Find where the given text appears and provide that cell's center as [X, Y] coordinate. 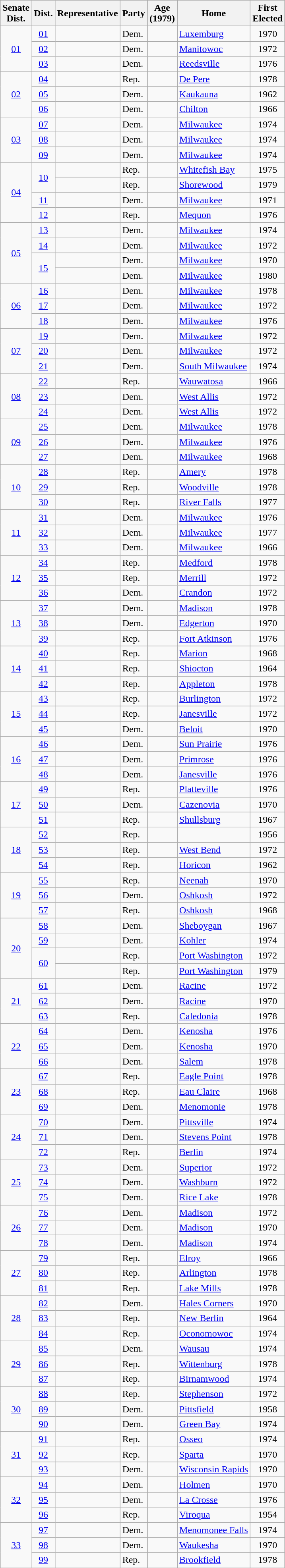
Menomonie [214, 1107]
Amery [214, 472]
Woodville [214, 487]
43 [43, 699]
Shiocton [214, 668]
Reedsville [214, 64]
53 [43, 850]
45 [43, 729]
47 [43, 759]
Wausau [214, 1348]
Crandon [214, 593]
Representative [87, 14]
Kohler [214, 941]
98 [43, 1545]
Primrose [214, 759]
66 [43, 1061]
West Bend [214, 850]
87 [43, 1379]
Menomonee Falls [214, 1530]
58 [43, 926]
Stevens Point [214, 1137]
1980 [268, 276]
78 [43, 1243]
Lake Mills [214, 1288]
La Crosse [214, 1500]
57 [43, 910]
65 [43, 1046]
67 [43, 1076]
Age(1979) [162, 14]
Kaukauna [214, 94]
68 [43, 1092]
96 [43, 1515]
Shorewood [214, 185]
35 [43, 578]
59 [43, 941]
FirstElected [268, 14]
Holmen [214, 1485]
Pittsfield [214, 1409]
Hales Corners [214, 1303]
Luxemburg [214, 34]
1971 [268, 200]
Wittenburg [214, 1364]
Manitowoc [214, 49]
99 [43, 1560]
62 [43, 1001]
1954 [268, 1515]
42 [43, 683]
84 [43, 1333]
Mequon [214, 215]
1958 [268, 1409]
92 [43, 1454]
Dist. [43, 14]
52 [43, 835]
Caledonia [214, 1016]
Beloit [214, 729]
Arlington [214, 1273]
Pittsville [214, 1122]
Washburn [214, 1182]
90 [43, 1424]
Osseo [214, 1439]
54 [43, 865]
46 [43, 744]
South Milwaukee [214, 366]
49 [43, 789]
SenateDist. [16, 14]
Marion [214, 653]
Brookfield [214, 1560]
Whitefish Bay [214, 170]
76 [43, 1213]
Birnamwood [214, 1379]
95 [43, 1500]
Medford [214, 563]
Eagle Point [214, 1076]
Appleton [214, 683]
80 [43, 1273]
97 [43, 1530]
Eau Claire [214, 1092]
94 [43, 1485]
Edgerton [214, 623]
Chilton [214, 109]
74 [43, 1182]
89 [43, 1409]
72 [43, 1152]
81 [43, 1288]
Shullsburg [214, 820]
1956 [268, 835]
Home [214, 14]
Wauwatosa [214, 381]
63 [43, 1016]
73 [43, 1167]
Green Bay [214, 1424]
83 [43, 1318]
Party [134, 14]
Waukesha [214, 1545]
Cazenovia [214, 804]
85 [43, 1348]
Merrill [214, 578]
34 [43, 563]
Fort Atkinson [214, 638]
40 [43, 653]
86 [43, 1364]
69 [43, 1107]
Neenah [214, 880]
88 [43, 1394]
Wisconsin Rapids [214, 1470]
Oconomowoc [214, 1333]
Elroy [214, 1258]
64 [43, 1031]
37 [43, 608]
71 [43, 1137]
56 [43, 895]
60 [43, 963]
38 [43, 623]
50 [43, 804]
Horicon [214, 865]
Viroqua [214, 1515]
Sun Prairie [214, 744]
39 [43, 638]
Salem [214, 1061]
Platteville [214, 789]
De Pere [214, 79]
Berlin [214, 1152]
Rice Lake [214, 1198]
55 [43, 880]
New Berlin [214, 1318]
Sheboygan [214, 926]
82 [43, 1303]
77 [43, 1228]
36 [43, 593]
44 [43, 714]
Burlington [214, 699]
93 [43, 1470]
51 [43, 820]
75 [43, 1198]
Stephenson [214, 1394]
1975 [268, 170]
61 [43, 986]
Sparta [214, 1454]
River Falls [214, 502]
91 [43, 1439]
48 [43, 774]
70 [43, 1122]
79 [43, 1258]
41 [43, 668]
Superior [214, 1167]
